Output the [X, Y] coordinate of the center of the cell containing the given text.  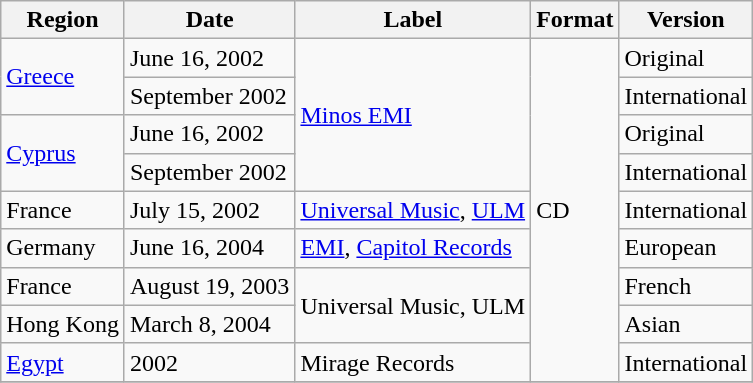
Germany [63, 248]
Label [413, 20]
Region [63, 20]
August 19, 2003 [209, 286]
CD [575, 210]
European [686, 248]
Asian [686, 324]
Egypt [63, 362]
March 8, 2004 [209, 324]
Greece [63, 77]
July 15, 2002 [209, 210]
Minos EMI [413, 115]
Format [575, 20]
2002 [209, 362]
Hong Kong [63, 324]
Mirage Records [413, 362]
French [686, 286]
Version [686, 20]
June 16, 2004 [209, 248]
EMI, Capitol Records [413, 248]
Cyprus [63, 153]
Date [209, 20]
